Identify which cell holds the provided text, then report its [x, y] central coordinate. 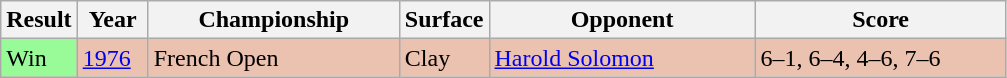
1976 [112, 58]
Surface [444, 20]
Clay [444, 58]
Score [880, 20]
Win [39, 58]
French Open [274, 58]
Championship [274, 20]
Harold Solomon [622, 58]
Year [112, 20]
6–1, 6–4, 4–6, 7–6 [880, 58]
Opponent [622, 20]
Result [39, 20]
